Pinpoint the cell where the given text exists, returning its (x, y) midpoint coordinate. 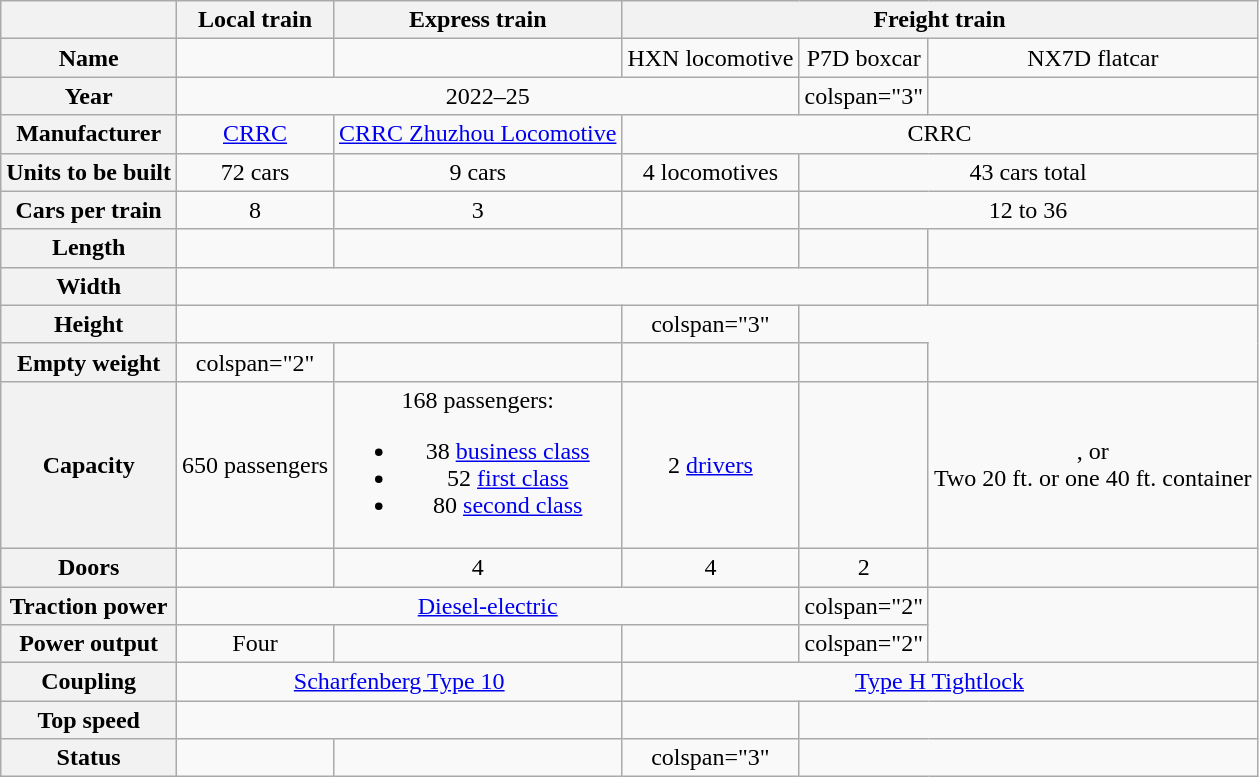
Status (89, 758)
72 cars (256, 172)
Length (89, 248)
12 to 36 (1028, 210)
, orTwo 20 ft. or one 40 ft. container (1092, 464)
Express train (478, 20)
Diesel-electric (488, 605)
3 (478, 210)
Traction power (89, 605)
Year (89, 96)
9 cars (478, 172)
Units to be built (89, 172)
Freight train (940, 20)
650 passengers (256, 464)
Doors (89, 567)
Coupling (89, 682)
Cars per train (89, 210)
43 cars total (1028, 172)
CRRC Zhuzhou Locomotive (478, 134)
Four (256, 644)
Name (89, 58)
Manufacturer (89, 134)
P7D boxcar (864, 58)
Capacity (89, 464)
Top speed (89, 720)
Type H Tightlock (940, 682)
2 drivers (710, 464)
Width (89, 286)
HXN locomotive (710, 58)
8 (256, 210)
4 locomotives (710, 172)
NX7D flatcar (1092, 58)
Height (89, 324)
2022–25 (488, 96)
Local train (256, 20)
Power output (89, 644)
2 (864, 567)
Empty weight (89, 362)
Scharfenberg Type 10 (400, 682)
168 passengers:38 business class52 first class80 second class (478, 464)
